For the text-containing cell, return its midpoint in [x, y] coordinate format. 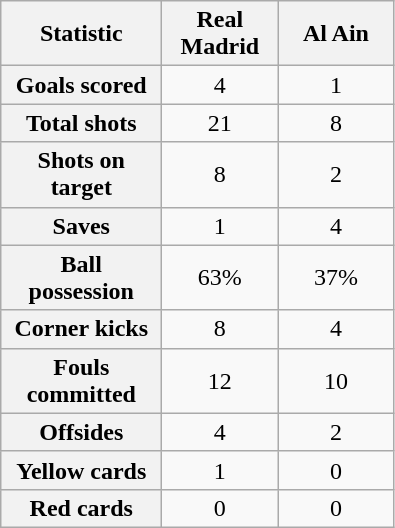
Goals scored [82, 85]
37% [336, 278]
Total shots [82, 123]
Statistic [82, 34]
Offsides [82, 432]
Yellow cards [82, 470]
Real Madrid [220, 34]
Al Ain [336, 34]
Ball possession [82, 278]
63% [220, 278]
12 [220, 380]
Shots on target [82, 174]
Fouls committed [82, 380]
10 [336, 380]
21 [220, 123]
Saves [82, 226]
Corner kicks [82, 329]
Red cards [82, 508]
